Provide the [X, Y] coordinate of the cell's center where the given text is located.  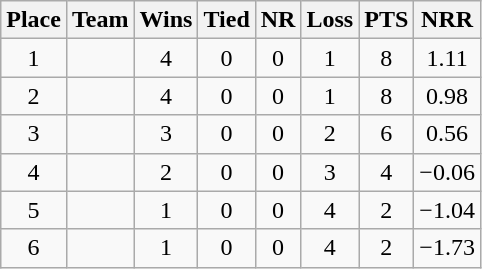
−0.06 [448, 172]
NRR [448, 20]
Place [34, 20]
Wins [166, 20]
1.11 [448, 58]
Loss [330, 20]
Team [100, 20]
0.98 [448, 96]
−1.73 [448, 248]
Tied [226, 20]
NR [278, 20]
0.56 [448, 134]
5 [34, 210]
−1.04 [448, 210]
PTS [386, 20]
